Provide the [X, Y] coordinate of the cell's center where the given text is located.  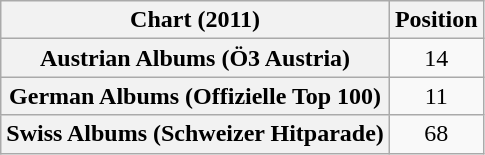
68 [436, 134]
Chart (2011) [196, 20]
14 [436, 58]
11 [436, 96]
Position [436, 20]
Austrian Albums (Ö3 Austria) [196, 58]
German Albums (Offizielle Top 100) [196, 96]
Swiss Albums (Schweizer Hitparade) [196, 134]
